Find where the given text appears and provide that cell's center as [X, Y] coordinate. 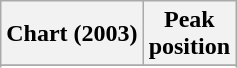
Chart (2003) [72, 34]
Peakposition [189, 34]
